Scan for the cell matching the given text and deliver its (X, Y) coordinate at center. 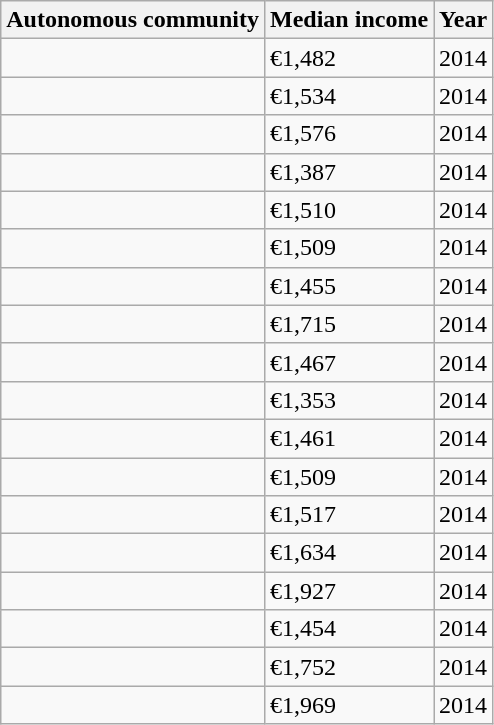
€1,510 (350, 210)
€1,461 (350, 438)
€1,353 (350, 400)
€1,534 (350, 96)
€1,927 (350, 591)
€1,752 (350, 667)
€1,387 (350, 172)
€1,634 (350, 553)
Autonomous community (133, 20)
€1,454 (350, 629)
€1,715 (350, 324)
€1,467 (350, 362)
Median income (350, 20)
Year (464, 20)
€1,517 (350, 515)
€1,969 (350, 705)
€1,576 (350, 134)
€1,482 (350, 58)
€1,455 (350, 286)
